Extract the [x, y] coordinate from the center of the cell holding the provided text.  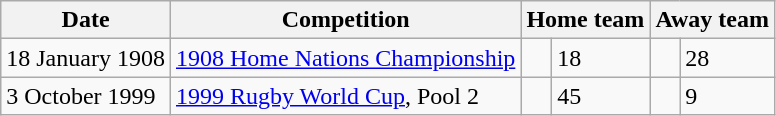
Home team [586, 20]
Away team [712, 20]
3 October 1999 [86, 96]
1999 Rugby World Cup, Pool 2 [345, 96]
Date [86, 20]
45 [601, 96]
9 [728, 96]
Competition [345, 20]
18 [601, 58]
18 January 1908 [86, 58]
1908 Home Nations Championship [345, 58]
28 [728, 58]
